Locate the cell with the specified text and output its (x, y) center coordinate. 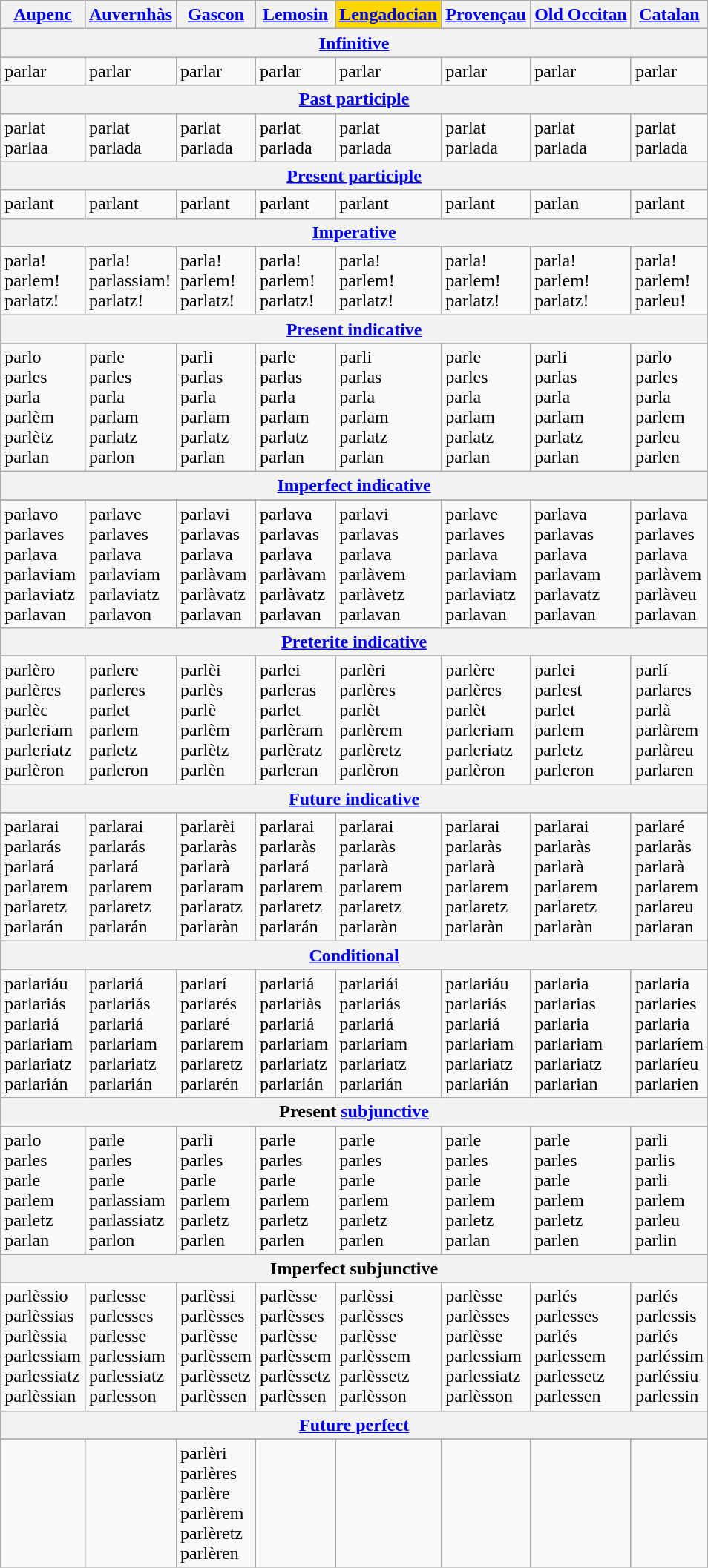
parlèssi parlèsses parlèsse parlèssem parlèssetz parlèssen (217, 1347)
parlèsse parlèsses parlèsse parlessiam parlessiatz parlèsson (486, 1347)
parlesse parlesses parlesse parlessiam parlessiatz parlesson (131, 1347)
parli parles parle parlem parletz parlen (217, 1190)
parlère parlères parlèt parleriam parleriatz parlèron (486, 721)
parlei parleras parlet parlèram parlèratz parleran (295, 721)
Imperative (355, 232)
Present indicative (355, 329)
parlèssi parlèsses parlèsse parlèssem parlèssetz parlèsson (389, 1347)
Imperfect subjunctive (355, 1268)
parlat parlaa (43, 138)
Future perfect (355, 1425)
Lemosin (295, 15)
parlí parlares parlà parlàrem parlàreu parlaren (669, 721)
Lengadocian (389, 15)
parlaré parlaràs parlarà parlarem parlareu parlaran (669, 877)
parle parles parla parlam parlatz parlan (486, 406)
Catalan (669, 15)
parlariái parlariás parlariá parlariam parlariatz parlarián (389, 1034)
parla! parlassiam! parlatz! (131, 280)
parlariá parlariàs parlariá parlariam parlariatz parlarián (295, 1034)
parlan (581, 204)
parlèi parlès parlè parlèm parlètz parlèn (217, 721)
parlo parles parla parlèm parlètz parlan (43, 406)
parlo parles parla parlem parleu parlen (669, 406)
Aupenc (43, 15)
parlarí parlarés parlaré parlarem parlaretz parlarén (217, 1034)
parlèri parlères parlèt parlèrem parlèretz parlèron (389, 721)
Preterite indicative (355, 642)
Infinitive (355, 43)
parle parlas parla parlam parlatz parlan (295, 406)
parlés parlessis parlés parléssim parléssiu parlessin (669, 1347)
parlere parleres parlet parlem parletz parleron (131, 721)
parlei parlest parlet parlem parletz parleron (581, 721)
parlèri parlères parlère parlèrem parlèretz parlèren (217, 1503)
Future indicative (355, 799)
parlava parlavas parlava parlàvam parlàvatz parlavan (295, 564)
Conditional (355, 955)
Old Occitan (581, 15)
Gascon (217, 15)
parlés parlesses parlés parlessem parlessetz parlessen (581, 1347)
parlariá parlariás parlariá parlariam parlariatz parlarián (131, 1034)
parlo parles parle parlem parletz parlan (43, 1190)
parle parles parla parlam parlatz parlon (131, 406)
parlava parlavas parlava parlavam parlavatz parlavan (581, 564)
parle parles parle parlem parletz parlan (486, 1190)
parlave parlaves parlava parlaviam parlaviatz parlavan (486, 564)
parlarai parlaràs parlará parlarem parlaretz parlarán (295, 877)
parlava parlaves parlava parlàvem parlàveu parlavan (669, 564)
Present participle (355, 176)
parlèssio parlèssias parlèssia parlessiam parlessiatz parlèssian (43, 1347)
parla! parlem! parleu! (669, 280)
Auvernhàs (131, 15)
Past participle (355, 99)
parlave parlaves parlava parlaviam parlaviatz parlavon (131, 564)
Provençau (486, 15)
parlavi parlavas parlava parlàvem parlàvetz parlavan (389, 564)
parle parles parle parlassiam parlassiatz parlon (131, 1190)
Present subjunctive (355, 1112)
parlarèi parlaràs parlarà parlaram parlaratz parlaràn (217, 877)
parlavi parlavas parlava parlàvam parlàvatz parlavan (217, 564)
parlaria parlarias parlaria parlariam parlariatz parlarian (581, 1034)
parlavo parlaves parlava parlaviam parlaviatz parlavan (43, 564)
parlèsse parlèsses parlèsse parlèssem parlèssetz parlèssen (295, 1347)
parli parlis parli parlem parleu parlin (669, 1190)
parlèro parlères parlèc parleriam parleriatz parlèron (43, 721)
parlaria parlaries parlaria parlaríem parlaríeu parlarien (669, 1034)
Imperfect indicative (355, 485)
